Locate the cell with the specified text and output its [X, Y] center coordinate. 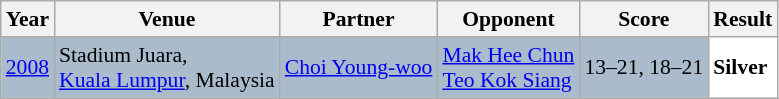
Result [742, 19]
Score [644, 19]
Opponent [508, 19]
Partner [359, 19]
2008 [28, 68]
Year [28, 19]
Venue [167, 19]
Choi Young-woo [359, 68]
13–21, 18–21 [644, 68]
Stadium Juara,Kuala Lumpur, Malaysia [167, 68]
Mak Hee Chun Teo Kok Siang [508, 68]
Silver [742, 68]
